From the cell containing the given text, extract its center point as (x, y) coordinate. 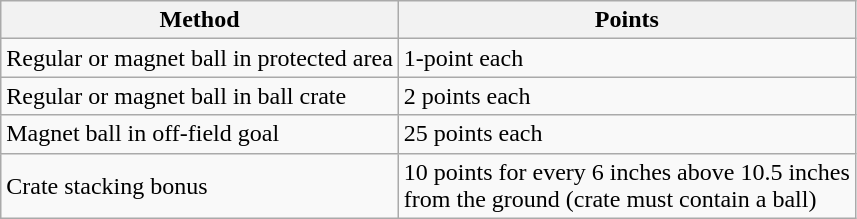
1-point each (626, 58)
Method (200, 20)
Points (626, 20)
Magnet ball in off-field goal (200, 134)
Crate stacking bonus (200, 186)
2 points each (626, 96)
25 points each (626, 134)
10 points for every 6 inches above 10.5 inchesfrom the ground (crate must contain a ball) (626, 186)
Regular or magnet ball in ball crate (200, 96)
Regular or magnet ball in protected area (200, 58)
